Determine the (X, Y) coordinate at the center of the cell enclosing the given text.  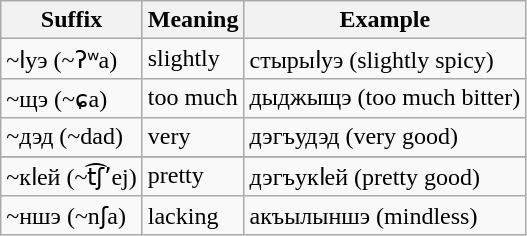
pretty (193, 176)
стырыӏуэ (slightly spicy) (385, 59)
~ӏуэ (~ʔʷa) (72, 59)
slightly (193, 59)
Suffix (72, 20)
~щэ (~ɕa) (72, 98)
~ншэ (~nʃa) (72, 216)
Example (385, 20)
дыджыщэ (too much bitter) (385, 98)
дэгъукӏей (pretty good) (385, 176)
very (193, 137)
lacking (193, 216)
~кӏей (~t͡ʃʼej) (72, 176)
дэгъудэд (very good) (385, 137)
Meaning (193, 20)
too much (193, 98)
акъылыншэ (mindless) (385, 216)
~дэд (~dad) (72, 137)
